Scan for the cell matching the given text and deliver its (x, y) coordinate at center. 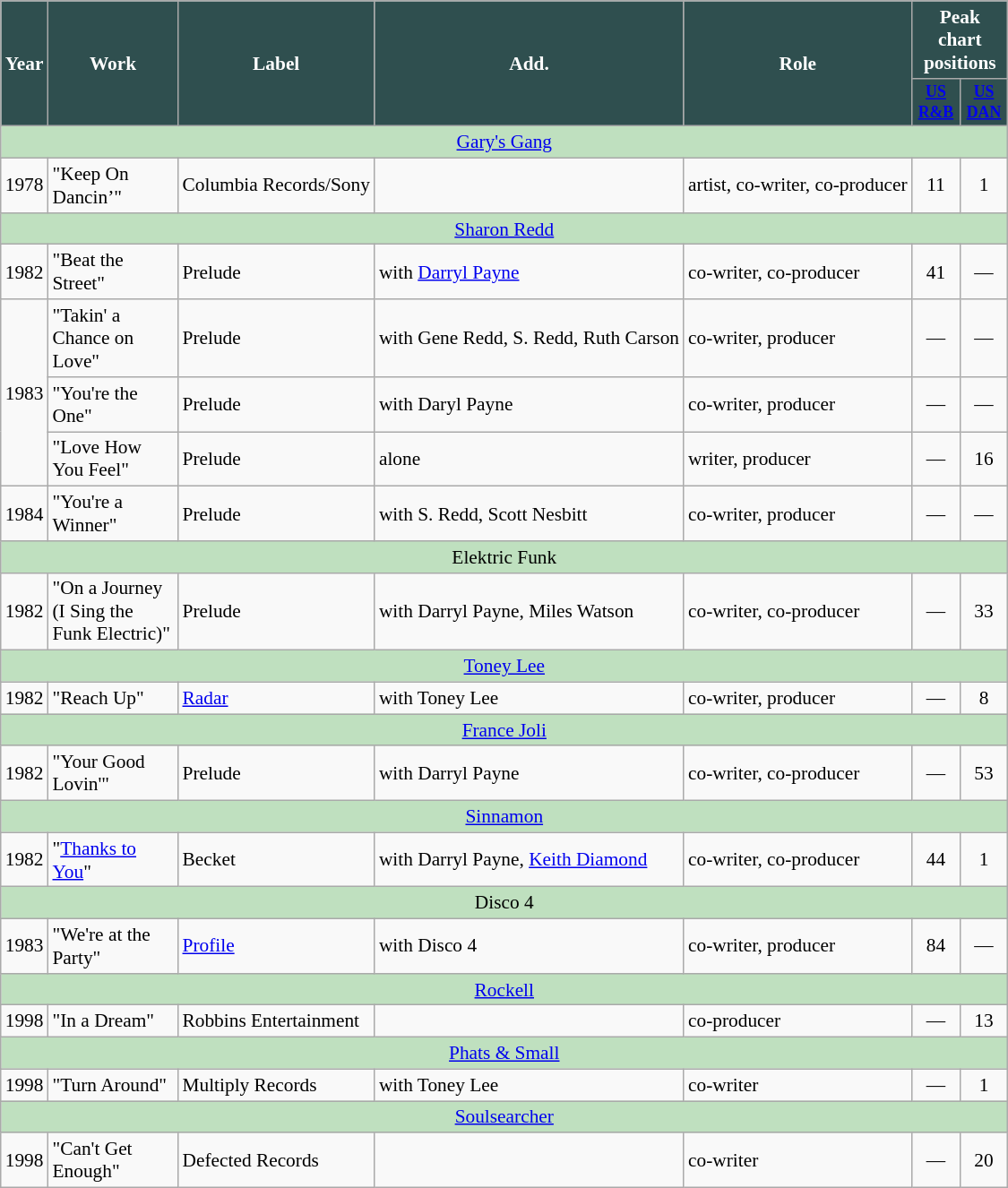
"On a Journey (I Sing the Funk Electric)" (113, 611)
"Your Good Lovin'" (113, 772)
Elektric Funk (504, 557)
Radar (276, 698)
"Love How You Feel" (113, 459)
Sinnamon (504, 817)
"Beat the Street" (113, 272)
Role (797, 64)
11 (936, 186)
33 (984, 611)
Disco 4 (504, 903)
Robbins Entertainment (276, 1021)
Gary's Gang (504, 142)
alone (529, 459)
Becket (276, 860)
Toney Lee (504, 667)
Defected Records (276, 1159)
84 (936, 946)
Year (25, 64)
with Darryl Payne, Keith Diamond (529, 860)
Columbia Records/Sony (276, 186)
writer, producer (797, 459)
"Reach Up" (113, 698)
Add. (529, 64)
"Keep On Dancin’" (113, 186)
artist, co-writer, co-producer (797, 186)
Rockell (504, 990)
Multiply Records (276, 1085)
"Takin' a Chance on Love" (113, 339)
"Thanks to You" (113, 860)
with Darryl Payne, Miles Watson (529, 611)
"You're a Winner" (113, 514)
16 (984, 459)
with S. Redd, Scott Nesbitt (529, 514)
Work (113, 64)
41 (936, 272)
1978 (25, 186)
Profile (276, 946)
Peak chart positions (961, 39)
France Joli (504, 730)
Label (276, 64)
20 (984, 1159)
USDAN (984, 103)
"We're at the Party" (113, 946)
"In a Dream" (113, 1021)
with Gene Redd, S. Redd, Ruth Carson (529, 339)
44 (936, 860)
"Can't Get Enough" (113, 1159)
with Disco 4 (529, 946)
"Turn Around" (113, 1085)
Soulsearcher (504, 1117)
"You're the One" (113, 405)
13 (984, 1021)
Phats & Small (504, 1054)
USR&B (936, 103)
with Daryl Payne (529, 405)
8 (984, 698)
53 (984, 772)
Sharon Redd (504, 229)
1984 (25, 514)
co-producer (797, 1021)
